Output the (x, y) coordinate of the center of the cell containing the given text.  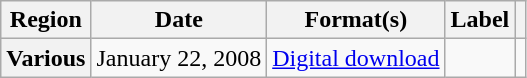
Digital download (356, 58)
Date (179, 20)
Label (480, 20)
Various (46, 58)
Format(s) (356, 20)
Region (46, 20)
January 22, 2008 (179, 58)
